Return [X, Y] of the center of cell containing provided text 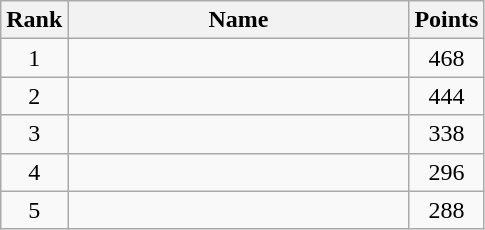
Rank [34, 20]
338 [446, 134]
288 [446, 210]
4 [34, 172]
Name [238, 20]
1 [34, 58]
Points [446, 20]
468 [446, 58]
296 [446, 172]
2 [34, 96]
5 [34, 210]
444 [446, 96]
3 [34, 134]
